Pinpoint the cell where the given text exists, returning its (x, y) midpoint coordinate. 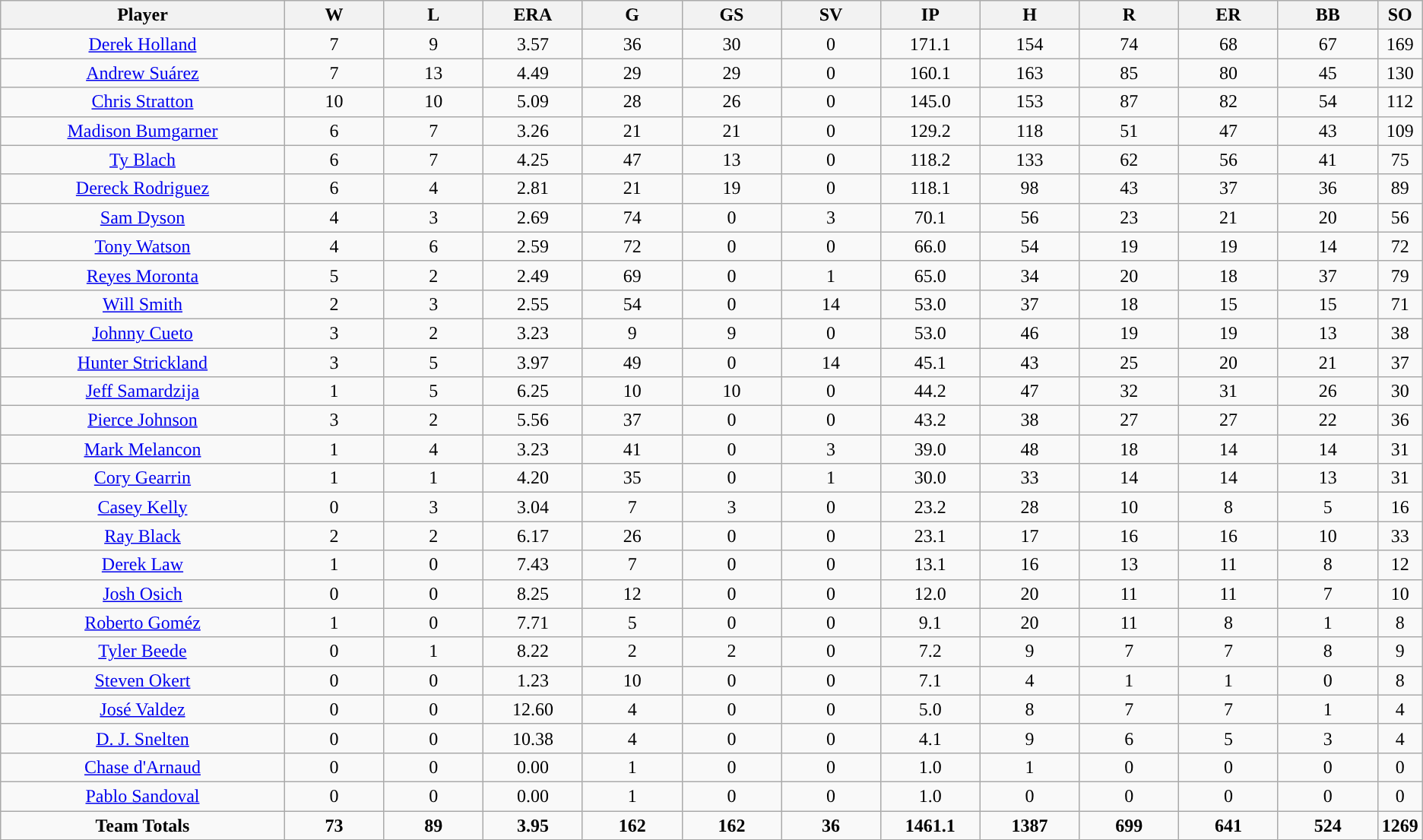
Tyler Beede (143, 651)
Steven Okert (143, 680)
W (334, 15)
SO (1400, 15)
1387 (1029, 825)
129.2 (930, 131)
7.43 (534, 565)
Cory Gearrin (143, 478)
5.09 (534, 102)
8.25 (534, 594)
109 (1400, 131)
Mark Melancon (143, 449)
Derek Law (143, 565)
68 (1228, 44)
Chris Stratton (143, 102)
Jeff Samardzija (143, 391)
70.1 (930, 217)
7.1 (930, 680)
45.1 (930, 363)
51 (1130, 131)
Chase d'Arnaud (143, 767)
118.2 (930, 160)
641 (1228, 825)
2.69 (534, 217)
G (632, 15)
10.38 (534, 738)
7.71 (534, 623)
34 (1029, 275)
23.1 (930, 536)
23 (1130, 217)
H (1029, 15)
118 (1029, 131)
71 (1400, 304)
39.0 (930, 449)
8.22 (534, 651)
2.55 (534, 304)
12.60 (534, 709)
30.0 (930, 478)
87 (1130, 102)
José Valdez (143, 709)
118.1 (930, 189)
80 (1228, 73)
D. J. Snelten (143, 738)
169 (1400, 44)
Josh Osich (143, 594)
Ty Blach (143, 160)
Tony Watson (143, 246)
17 (1029, 536)
699 (1130, 825)
2.59 (534, 246)
112 (1400, 102)
1.23 (534, 680)
23.2 (930, 507)
3.95 (534, 825)
Will Smith (143, 304)
ER (1228, 15)
69 (632, 275)
65.0 (930, 275)
98 (1029, 189)
160.1 (930, 73)
145.0 (930, 102)
4.49 (534, 73)
82 (1228, 102)
GS (731, 15)
12.0 (930, 594)
32 (1130, 391)
7.2 (930, 651)
44.2 (930, 391)
75 (1400, 160)
SV (832, 15)
IP (930, 15)
1269 (1400, 825)
Dereck Rodriguez (143, 189)
Pierce Johnson (143, 420)
79 (1400, 275)
73 (334, 825)
5.0 (930, 709)
35 (632, 478)
Ray Black (143, 536)
5.56 (534, 420)
Sam Dyson (143, 217)
Team Totals (143, 825)
Hunter Strickland (143, 363)
Pablo Sandoval (143, 796)
3.04 (534, 507)
Madison Bumgarner (143, 131)
43.2 (930, 420)
BB (1327, 15)
9.1 (930, 623)
3.97 (534, 363)
3.26 (534, 131)
48 (1029, 449)
ERA (534, 15)
66.0 (930, 246)
2.81 (534, 189)
171.1 (930, 44)
49 (632, 363)
46 (1029, 333)
Casey Kelly (143, 507)
Johnny Cueto (143, 333)
Reyes Moronta (143, 275)
Andrew Suárez (143, 73)
130 (1400, 73)
1461.1 (930, 825)
13.1 (930, 565)
133 (1029, 160)
3.57 (534, 44)
4.25 (534, 160)
L (433, 15)
2.49 (534, 275)
R (1130, 15)
6.25 (534, 391)
524 (1327, 825)
85 (1130, 73)
Player (143, 15)
67 (1327, 44)
4.20 (534, 478)
6.17 (534, 536)
154 (1029, 44)
22 (1327, 420)
Derek Holland (143, 44)
163 (1029, 73)
25 (1130, 363)
4.1 (930, 738)
62 (1130, 160)
45 (1327, 73)
Roberto Goméz (143, 623)
153 (1029, 102)
